Identify which cell holds the provided text, then report its (X, Y) central coordinate. 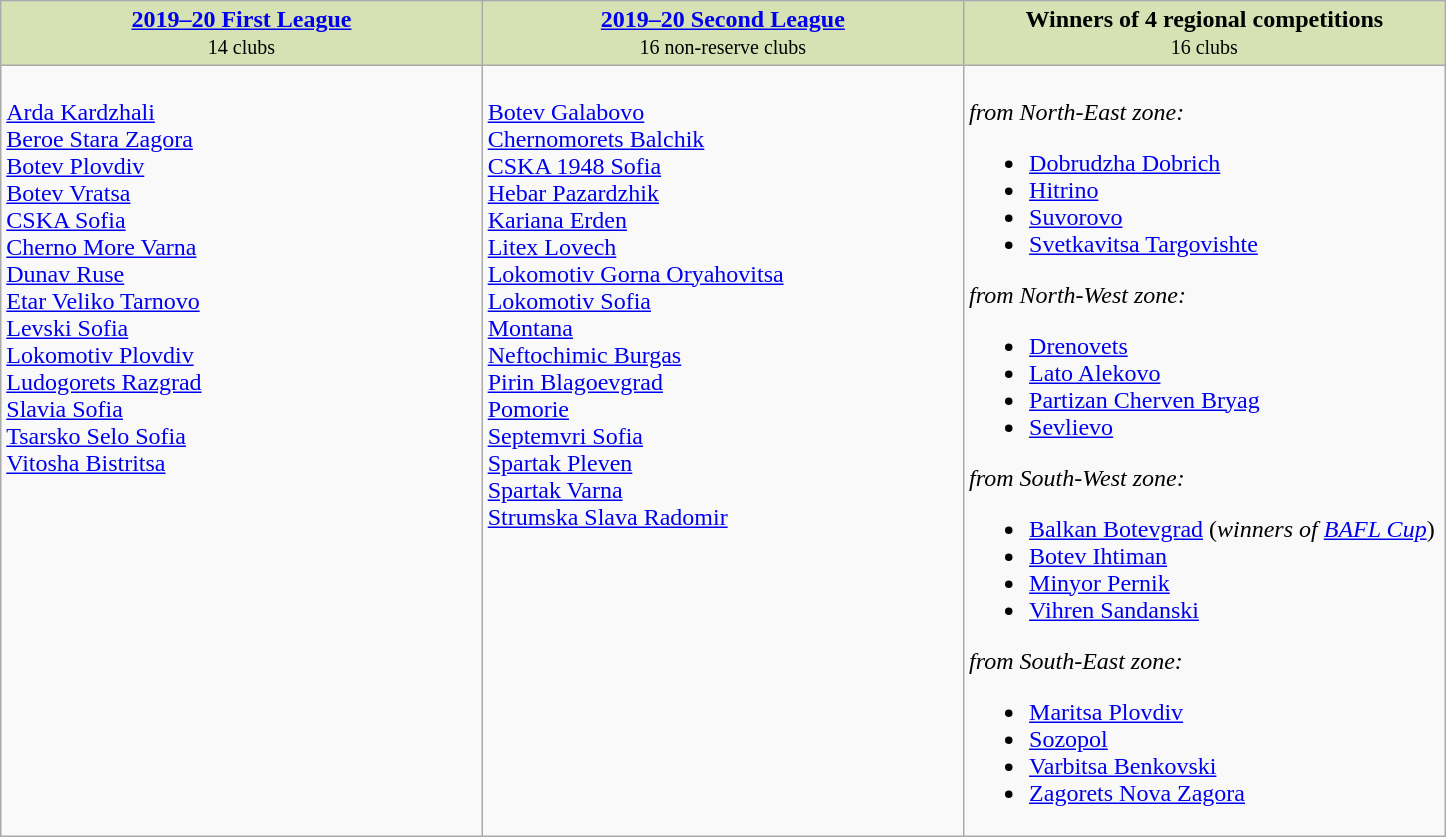
2019–20 First League14 clubs (242, 34)
2019–20 Second League16 non-reserve clubs (722, 34)
Winners of 4 regional competitions16 clubs (1204, 34)
